Capture the cell that displays the provided text and extract its [X, Y] central coordinate. 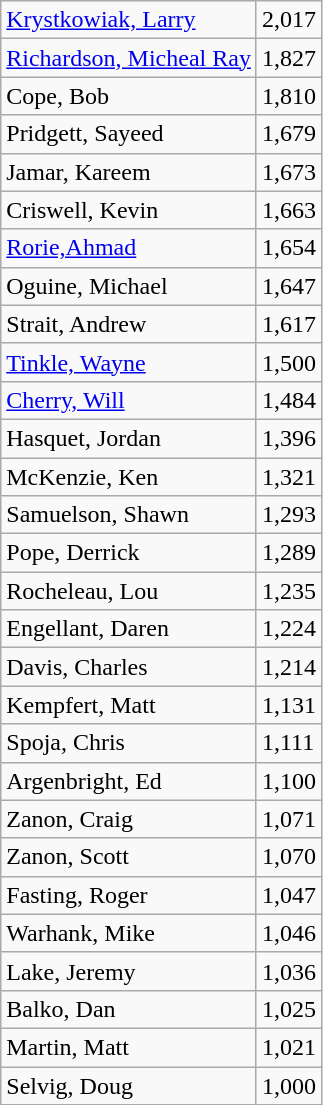
Cherry, Will [129, 400]
Tinkle, Wayne [129, 362]
1,293 [288, 515]
1,484 [288, 400]
1,396 [288, 438]
2,017 [288, 20]
1,036 [288, 971]
Zanon, Craig [129, 819]
1,654 [288, 248]
1,131 [288, 705]
1,321 [288, 477]
1,100 [288, 781]
1,111 [288, 743]
1,047 [288, 895]
Selvig, Doug [129, 1085]
1,000 [288, 1085]
Samuelson, Shawn [129, 515]
Davis, Charles [129, 667]
1,673 [288, 172]
1,070 [288, 857]
Rocheleau, Lou [129, 591]
1,647 [288, 286]
Krystkowiak, Larry [129, 20]
Lake, Jeremy [129, 971]
Kempfert, Matt [129, 705]
1,071 [288, 819]
Jamar, Kareem [129, 172]
McKenzie, Ken [129, 477]
1,500 [288, 362]
Richardson, Micheal Ray [129, 58]
1,235 [288, 591]
1,617 [288, 324]
Argenbright, Ed [129, 781]
Rorie,Ahmad [129, 248]
Spoja, Chris [129, 743]
Martin, Matt [129, 1047]
Strait, Andrew [129, 324]
Oguine, Michael [129, 286]
1,021 [288, 1047]
1,214 [288, 667]
1,046 [288, 933]
1,679 [288, 134]
Engellant, Daren [129, 629]
Balko, Dan [129, 1009]
Pope, Derrick [129, 553]
1,827 [288, 58]
1,663 [288, 210]
Fasting, Roger [129, 895]
Cope, Bob [129, 96]
Zanon, Scott [129, 857]
1,289 [288, 553]
1,025 [288, 1009]
Warhank, Mike [129, 933]
Pridgett, Sayeed [129, 134]
1,224 [288, 629]
Hasquet, Jordan [129, 438]
Criswell, Kevin [129, 210]
1,810 [288, 96]
